Scan for the cell matching the given text and deliver its (x, y) coordinate at center. 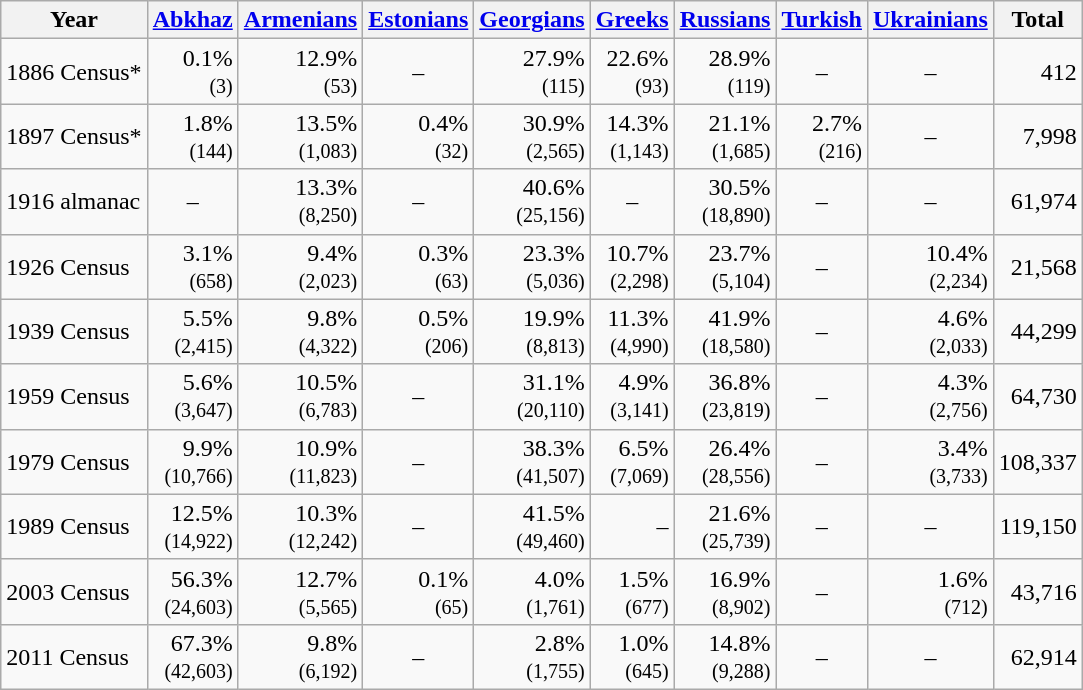
1.0%(645) (632, 656)
Total (1038, 20)
12.7%(5,565) (300, 592)
56.3%(24,603) (192, 592)
1926 Census (74, 266)
40.6%(25,156) (532, 202)
19.9%(8,813) (532, 332)
1959 Census (74, 396)
6.5%(7,069) (632, 462)
21.6%(25,739) (725, 526)
1886 Census* (74, 72)
Armenians (300, 20)
16.9%(8,902) (725, 592)
12.5%(14,922) (192, 526)
26.4%(28,556) (725, 462)
13.3%(8,250) (300, 202)
2011 Census (74, 656)
Year (74, 20)
1916 almanac (74, 202)
10.9%(11,823) (300, 462)
10.3%(12,242) (300, 526)
64,730 (1038, 396)
Georgians (532, 20)
1.5%(677) (632, 592)
1.8%(144) (192, 136)
9.4%(2,023) (300, 266)
44,299 (1038, 332)
0.1%(65) (418, 592)
22.6%(93) (632, 72)
10.5%(6,783) (300, 396)
4.9%(3,141) (632, 396)
67.3%(42,603) (192, 656)
108,337 (1038, 462)
61,974 (1038, 202)
119,150 (1038, 526)
4.0%(1,761) (532, 592)
30.9%(2,565) (532, 136)
43,716 (1038, 592)
12.9%(53) (300, 72)
31.1%(20,110) (532, 396)
23.7%(5,104) (725, 266)
10.4%(2,234) (930, 266)
5.5%(2,415) (192, 332)
2003 Census (74, 592)
Abkhaz (192, 20)
9.9%(10,766) (192, 462)
0.3%(63) (418, 266)
Turkish (822, 20)
2.7%(216) (822, 136)
28.9%(119) (725, 72)
1897 Census* (74, 136)
3.4%(3,733) (930, 462)
14.3%(1,143) (632, 136)
4.6%(2,033) (930, 332)
21,568 (1038, 266)
0.1%(3) (192, 72)
7,998 (1038, 136)
1939 Census (74, 332)
2.8%(1,755) (532, 656)
13.5%(1,083) (300, 136)
10.7%(2,298) (632, 266)
62,914 (1038, 656)
11.3%(4,990) (632, 332)
23.3%(5,036) (532, 266)
5.6%(3,647) (192, 396)
0.5%(206) (418, 332)
Ukrainians (930, 20)
Greeks (632, 20)
1.6%(712) (930, 592)
14.8%(9,288) (725, 656)
36.8%(23,819) (725, 396)
41.5%(49,460) (532, 526)
21.1%(1,685) (725, 136)
27.9%(115) (532, 72)
412 (1038, 72)
4.3%(2,756) (930, 396)
41.9%(18,580) (725, 332)
3.1%(658) (192, 266)
1989 Census (74, 526)
Estonians (418, 20)
Russians (725, 20)
0.4%(32) (418, 136)
1979 Census (74, 462)
30.5%(18,890) (725, 202)
38.3%(41,507) (532, 462)
9.8%(6,192) (300, 656)
9.8%(4,322) (300, 332)
